Extract the (x, y) coordinate from the center of the cell holding the provided text.  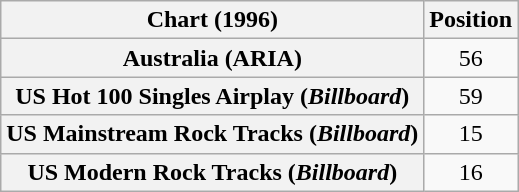
US Hot 100 Singles Airplay (Billboard) (212, 96)
56 (471, 58)
16 (471, 172)
Australia (ARIA) (212, 58)
15 (471, 134)
Position (471, 20)
Chart (1996) (212, 20)
59 (471, 96)
US Modern Rock Tracks (Billboard) (212, 172)
US Mainstream Rock Tracks (Billboard) (212, 134)
